Identify which cell holds the provided text, then report its (x, y) central coordinate. 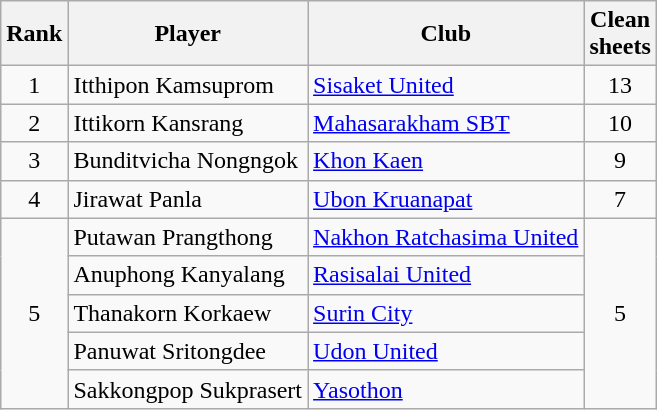
1 (34, 85)
Cleansheets (620, 34)
Rasisalai United (446, 275)
Mahasarakham SBT (446, 123)
Itthipon Kamsuprom (188, 85)
Bunditvicha Nongngok (188, 161)
Yasothon (446, 389)
Thanakorn Korkaew (188, 313)
7 (620, 199)
Anuphong Kanyalang (188, 275)
Player (188, 34)
10 (620, 123)
Udon United (446, 351)
Putawan Prangthong (188, 237)
Surin City (446, 313)
13 (620, 85)
2 (34, 123)
Sakkongpop Sukprasert (188, 389)
Sisaket United (446, 85)
Club (446, 34)
9 (620, 161)
Rank (34, 34)
Khon Kaen (446, 161)
4 (34, 199)
Jirawat Panla (188, 199)
Panuwat Sritongdee (188, 351)
Ittikorn Kansrang (188, 123)
Nakhon Ratchasima United (446, 237)
Ubon Kruanapat (446, 199)
3 (34, 161)
